Output the (x, y) coordinate of the center of the cell containing the given text.  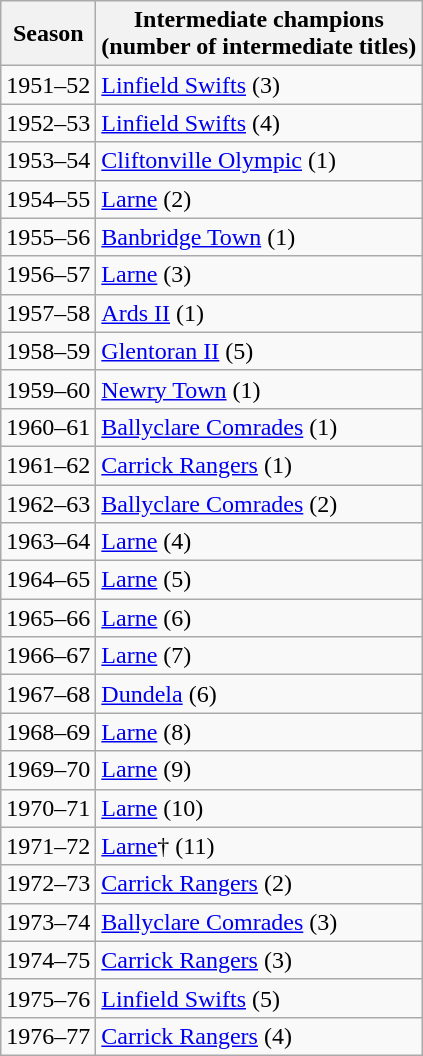
1971–72 (48, 846)
1962–63 (48, 503)
Larne (10) (259, 808)
1955–56 (48, 237)
Larne† (11) (259, 846)
1951–52 (48, 85)
Larne (4) (259, 542)
1963–64 (48, 542)
1968–69 (48, 732)
Larne (3) (259, 275)
1975–76 (48, 998)
1972–73 (48, 884)
Linfield Swifts (5) (259, 998)
Larne (6) (259, 618)
1954–55 (48, 199)
Linfield Swifts (3) (259, 85)
Glentoran II (5) (259, 351)
1958–59 (48, 351)
Cliftonville Olympic (1) (259, 161)
1964–65 (48, 580)
Season (48, 34)
Intermediate champions(number of intermediate titles) (259, 34)
1965–66 (48, 618)
Ballyclare Comrades (1) (259, 427)
1956–57 (48, 275)
Larne (9) (259, 770)
1961–62 (48, 465)
Ards II (1) (259, 313)
Ballyclare Comrades (2) (259, 503)
1969–70 (48, 770)
1973–74 (48, 922)
Carrick Rangers (4) (259, 1036)
Carrick Rangers (3) (259, 960)
1976–77 (48, 1036)
Newry Town (1) (259, 389)
Ballyclare Comrades (3) (259, 922)
1970–71 (48, 808)
1957–58 (48, 313)
1959–60 (48, 389)
1967–68 (48, 694)
Banbridge Town (1) (259, 237)
Dundela (6) (259, 694)
Carrick Rangers (2) (259, 884)
Linfield Swifts (4) (259, 123)
1953–54 (48, 161)
Larne (7) (259, 656)
1974–75 (48, 960)
Carrick Rangers (1) (259, 465)
Larne (8) (259, 732)
1960–61 (48, 427)
1966–67 (48, 656)
Larne (5) (259, 580)
1952–53 (48, 123)
Larne (2) (259, 199)
